Determine the (X, Y) coordinate at the center of the cell enclosing the given text.  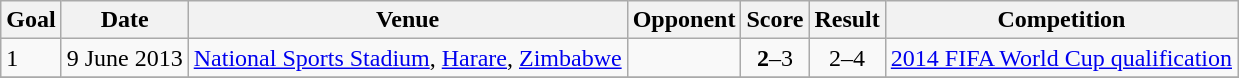
1 (31, 58)
Goal (31, 20)
2–4 (847, 58)
2014 FIFA World Cup qualification (1061, 58)
Competition (1061, 20)
2–3 (775, 58)
Date (124, 20)
Score (775, 20)
Venue (408, 20)
National Sports Stadium, Harare, Zimbabwe (408, 58)
9 June 2013 (124, 58)
Result (847, 20)
Opponent (684, 20)
